Search for the cell housing the specified text and yield its [X, Y] center coordinate. 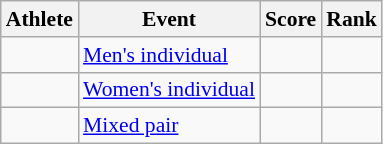
Score [290, 19]
Women's individual [169, 90]
Men's individual [169, 55]
Mixed pair [169, 126]
Event [169, 19]
Athlete [40, 19]
Rank [352, 19]
